For the text-containing cell, return its midpoint in [X, Y] coordinate format. 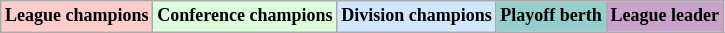
League leader [664, 16]
Conference champions [245, 16]
Playoff berth [551, 16]
League champions [77, 16]
Division champions [416, 16]
